From the cell containing the given text, extract its center point as (X, Y) coordinate. 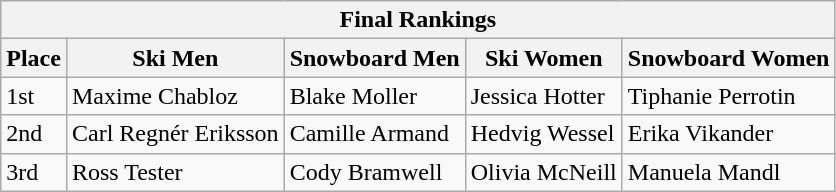
Snowboard Men (374, 58)
Carl Regnér Eriksson (175, 134)
3rd (34, 172)
Erika Vikander (728, 134)
Final Rankings (418, 20)
Snowboard Women (728, 58)
Blake Moller (374, 96)
Olivia McNeill (544, 172)
Place (34, 58)
Ski Men (175, 58)
Camille Armand (374, 134)
Maxime Chabloz (175, 96)
Hedvig Wessel (544, 134)
Ross Tester (175, 172)
Ski Women (544, 58)
Cody Bramwell (374, 172)
Tiphanie Perrotin (728, 96)
Manuela Mandl (728, 172)
2nd (34, 134)
Jessica Hotter (544, 96)
1st (34, 96)
